Identify which cell holds the provided text, then report its [X, Y] central coordinate. 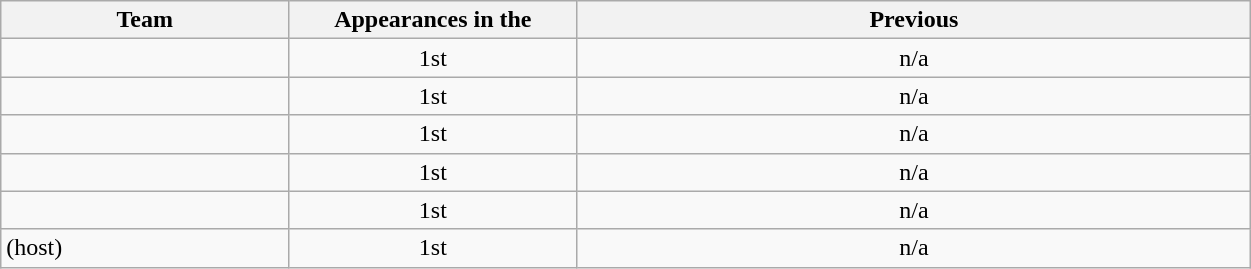
Previous [914, 20]
Team [145, 20]
Appearances in the [433, 20]
(host) [145, 248]
